Provide the [x, y] coordinate of the cell's center where the given text is located.  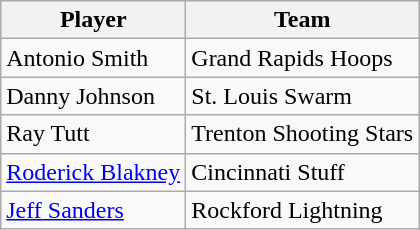
Grand Rapids Hoops [302, 58]
Team [302, 20]
Rockford Lightning [302, 210]
Trenton Shooting Stars [302, 134]
Player [94, 20]
Roderick Blakney [94, 172]
Danny Johnson [94, 96]
Ray Tutt [94, 134]
St. Louis Swarm [302, 96]
Cincinnati Stuff [302, 172]
Jeff Sanders [94, 210]
Antonio Smith [94, 58]
